Scan for the cell matching the given text and deliver its [X, Y] coordinate at center. 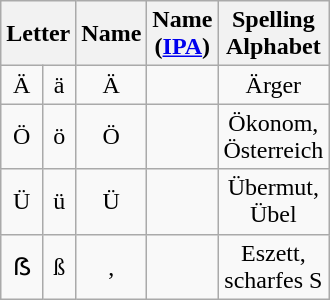
ß [60, 266]
Letter [38, 34]
Übermut,Übel [274, 202]
Name [112, 34]
SpellingAlphabet [274, 34]
ö [60, 136]
ä [60, 85]
Name(IPA) [182, 34]
Eszett,scharfes S [274, 266]
, [112, 266]
ẞ [22, 266]
ü [60, 202]
Ökonom,Österreich [274, 136]
Ärger [274, 85]
